For the text-containing cell, return its midpoint in [x, y] coordinate format. 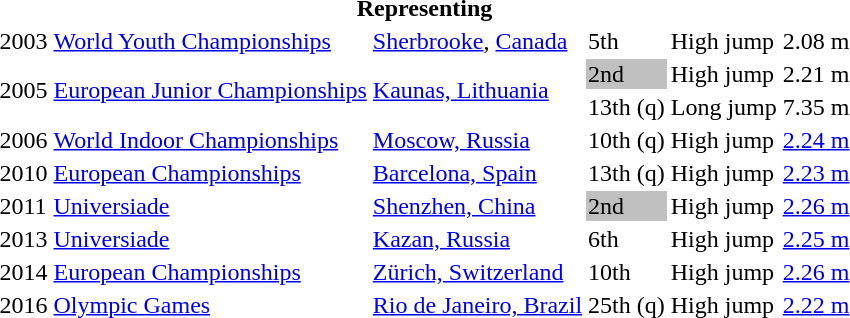
10th [627, 272]
10th (q) [627, 140]
Barcelona, Spain [477, 173]
Long jump [724, 107]
Kazan, Russia [477, 239]
Sherbrooke, Canada [477, 41]
6th [627, 239]
World Youth Championships [210, 41]
Moscow, Russia [477, 140]
5th [627, 41]
Kaunas, Lithuania [477, 90]
Shenzhen, China [477, 206]
World Indoor Championships [210, 140]
European Junior Championships [210, 90]
Zürich, Switzerland [477, 272]
